For the text-containing cell, return its midpoint in (X, Y) coordinate format. 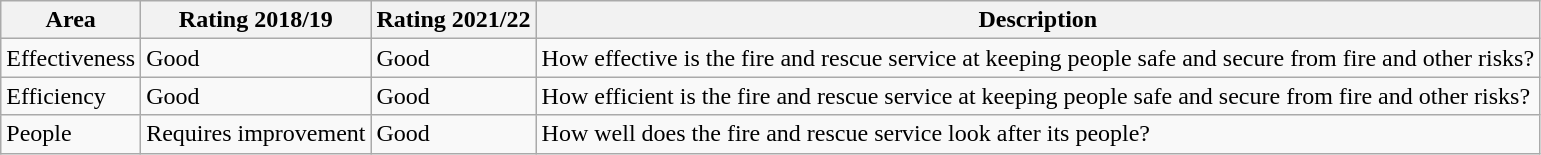
Requires improvement (256, 134)
Rating 2018/19 (256, 20)
Rating 2021/22 (454, 20)
Efficiency (71, 96)
People (71, 134)
How efficient is the fire and rescue service at keeping people safe and secure from fire and other risks? (1038, 96)
How effective is the fire and rescue service at keeping people safe and secure from fire and other risks? (1038, 58)
Description (1038, 20)
How well does the fire and rescue service look after its people? (1038, 134)
Area (71, 20)
Effectiveness (71, 58)
